Return the [x, y] coordinate for the center point of the cell that contains the specified text.  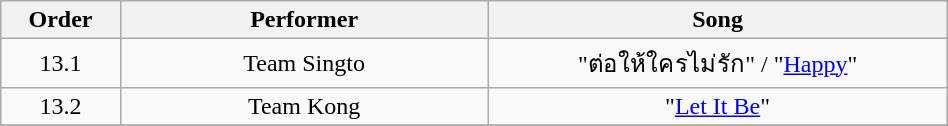
Performer [304, 20]
"Let It Be" [718, 106]
13.2 [61, 106]
13.1 [61, 64]
Team Singto [304, 64]
"ต่อให้ใครไม่รัก" / "Happy" [718, 64]
Team Kong [304, 106]
Song [718, 20]
Order [61, 20]
